Detect which cell encompasses the target text, then output its (x, y) center coordinate. 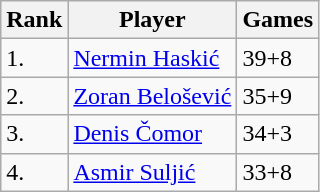
33+8 (278, 172)
1. (34, 58)
2. (34, 96)
39+8 (278, 58)
Zoran Belošević (152, 96)
Denis Čomor (152, 134)
Player (152, 20)
Rank (34, 20)
Asmir Suljić (152, 172)
Nermin Haskić (152, 58)
4. (34, 172)
35+9 (278, 96)
Games (278, 20)
34+3 (278, 134)
3. (34, 134)
